Find where the given text appears and provide that cell's center as (x, y) coordinate. 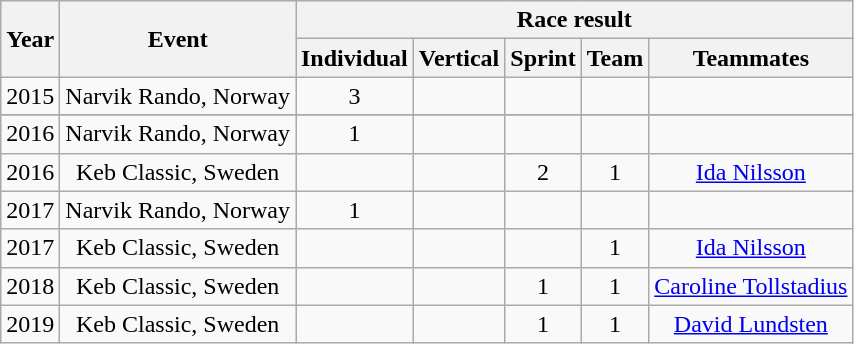
Race result (574, 20)
2019 (30, 324)
Individual (355, 58)
Team (615, 58)
Event (178, 39)
Vertical (458, 58)
Caroline Tollstadius (751, 286)
2 (543, 172)
Teammates (751, 58)
2015 (30, 96)
Sprint (543, 58)
2018 (30, 286)
David Lundsten (751, 324)
Year (30, 39)
3 (355, 96)
